Scan for the cell matching the given text and deliver its (X, Y) coordinate at center. 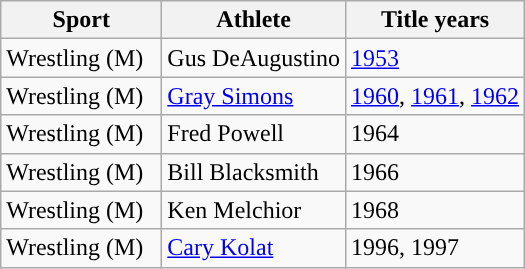
Cary Kolat (254, 248)
Sport (82, 20)
1968 (436, 210)
Ken Melchior (254, 210)
1966 (436, 172)
1964 (436, 134)
Bill Blacksmith (254, 172)
1960, 1961, 1962 (436, 96)
Fred Powell (254, 134)
Gray Simons (254, 96)
Gus DeAugustino (254, 58)
1996, 1997 (436, 248)
1953 (436, 58)
Athlete (254, 20)
Title years (436, 20)
